Capture the cell that displays the provided text and extract its (X, Y) central coordinate. 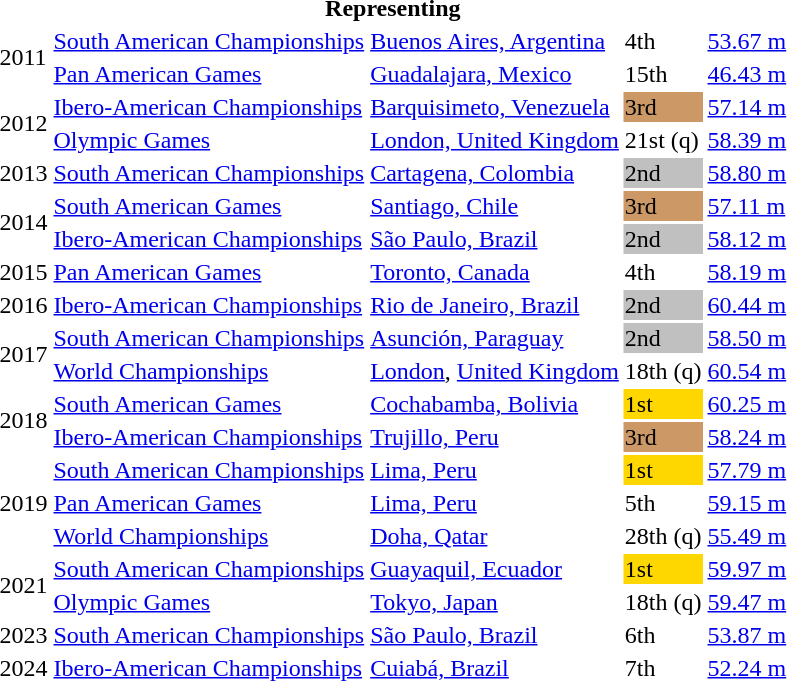
21st (q) (663, 140)
Guayaquil, Ecuador (495, 569)
5th (663, 503)
15th (663, 74)
Buenos Aires, Argentina (495, 41)
28th (q) (663, 536)
Rio de Janeiro, Brazil (495, 305)
Guadalajara, Mexico (495, 74)
6th (663, 635)
Santiago, Chile (495, 206)
Cochabamba, Bolivia (495, 404)
Cartagena, Colombia (495, 173)
Tokyo, Japan (495, 602)
Doha, Qatar (495, 536)
Trujillo, Peru (495, 437)
Toronto, Canada (495, 272)
Asunción, Paraguay (495, 338)
Barquisimeto, Venezuela (495, 107)
